Pinpoint the cell where the given text exists, returning its (X, Y) midpoint coordinate. 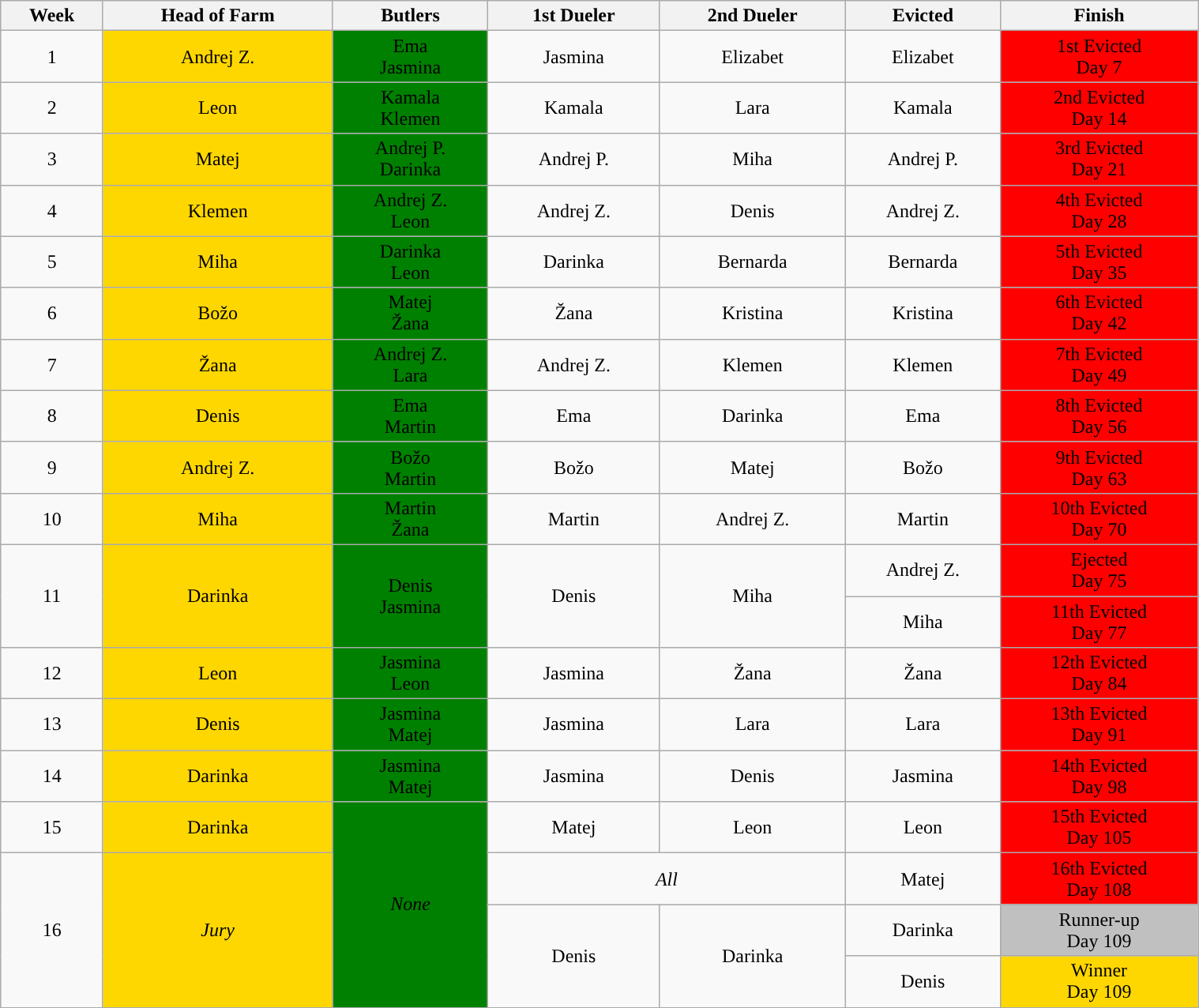
6th EvictedDay 42 (1099, 313)
BožoMartin (410, 468)
9 (52, 468)
Evicted (923, 16)
EmaMartin (410, 416)
13th EvictedDay 91 (1099, 725)
Andrej Z.Lara (410, 365)
WinnerDay 109 (1099, 981)
Jury (218, 931)
8 (52, 416)
All (667, 878)
12 (52, 673)
8th EvictedDay 56 (1099, 416)
Runner-upDay 109 (1099, 931)
DenisJasmina (410, 596)
MartinŽana (410, 518)
15 (52, 828)
Week (52, 16)
16th EvictedDay 108 (1099, 878)
11th EvictedDay 77 (1099, 621)
4 (52, 210)
EjectedDay 75 (1099, 570)
1st EvictedDay 7 (1099, 57)
6 (52, 313)
14 (52, 776)
10th EvictedDay 70 (1099, 518)
5th EvictedDay 35 (1099, 262)
2nd Dueler (752, 16)
2nd EvictedDay 14 (1099, 107)
Andrej P.Darinka (410, 160)
11 (52, 596)
13 (52, 725)
7th EvictedDay 49 (1099, 365)
7 (52, 365)
9th EvictedDay 63 (1099, 468)
16 (52, 931)
EmaJasmina (410, 57)
10 (52, 518)
Head of Farm (218, 16)
DarinkaLeon (410, 262)
12th EvictedDay 84 (1099, 673)
Andrej Z.Leon (410, 210)
MatejŽana (410, 313)
3 (52, 160)
3rd EvictedDay 21 (1099, 160)
2 (52, 107)
4th EvictedDay 28 (1099, 210)
15th EvictedDay 105 (1099, 828)
14th EvictedDay 98 (1099, 776)
1st Dueler (574, 16)
Finish (1099, 16)
Butlers (410, 16)
JasminaLeon (410, 673)
5 (52, 262)
None (410, 905)
KamalaKlemen (410, 107)
1 (52, 57)
